Return [x, y] of the center of cell containing provided text 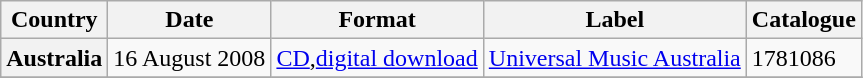
Label [614, 20]
Date [190, 20]
Country [54, 20]
1781086 [804, 58]
Format [377, 20]
Universal Music Australia [614, 58]
CD,digital download [377, 58]
16 August 2008 [190, 58]
Australia [54, 58]
Catalogue [804, 20]
